Provide the [X, Y] coordinate of the cell's center where the given text is located.  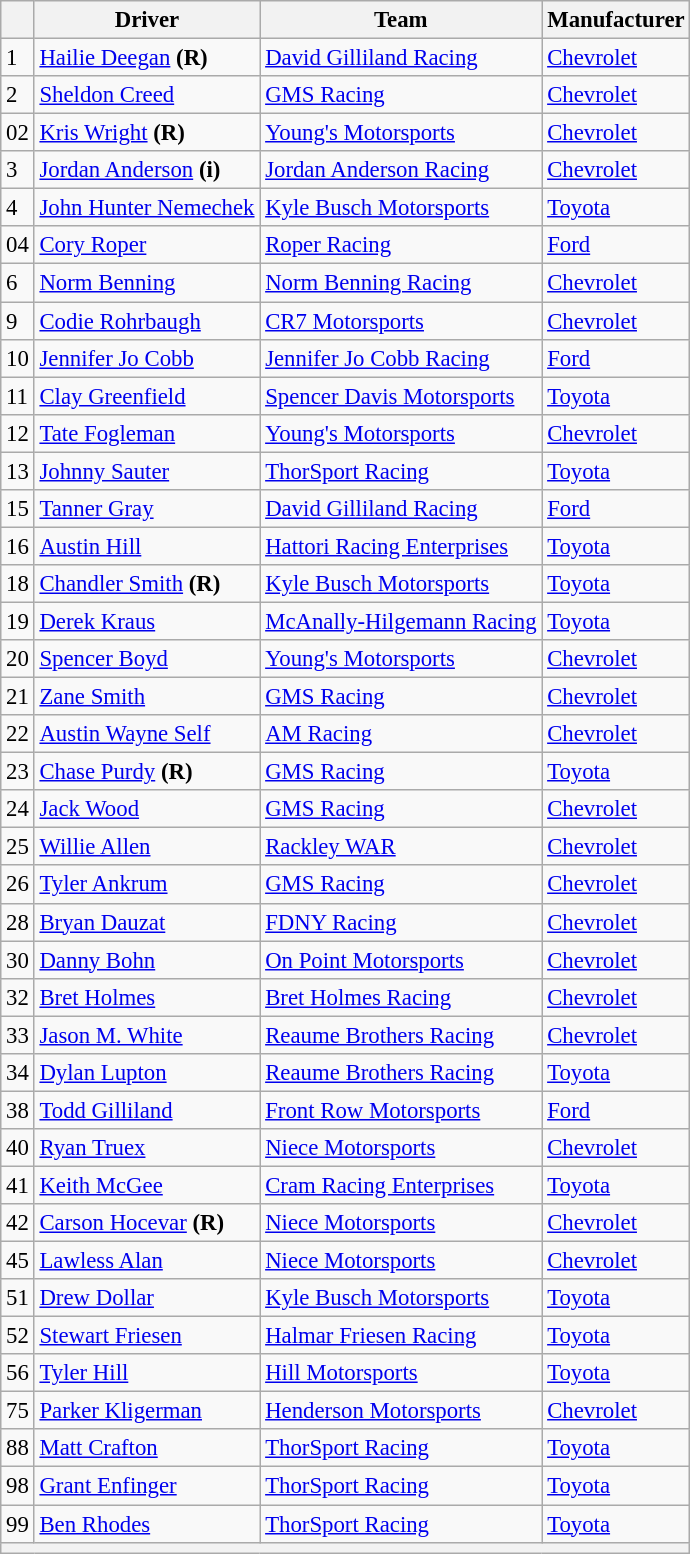
Jason M. White [147, 1035]
Matt Crafton [147, 1449]
Tyler Ankrum [147, 885]
41 [18, 1185]
Rackley WAR [401, 847]
99 [18, 1524]
Chandler Smith (R) [147, 584]
Tanner Gray [147, 509]
24 [18, 809]
Tyler Hill [147, 1373]
13 [18, 471]
25 [18, 847]
Johnny Sauter [147, 471]
AM Racing [401, 734]
Drew Dollar [147, 1298]
23 [18, 772]
Cram Racing Enterprises [401, 1185]
Stewart Friesen [147, 1336]
9 [18, 321]
Austin Wayne Self [147, 734]
Carson Hocevar (R) [147, 1223]
6 [18, 283]
Jack Wood [147, 809]
Willie Allen [147, 847]
Norm Benning Racing [401, 283]
On Point Motorsports [401, 960]
Spencer Boyd [147, 659]
15 [18, 509]
22 [18, 734]
Ben Rhodes [147, 1524]
34 [18, 1073]
Tate Fogleman [147, 433]
Hattori Racing Enterprises [401, 546]
Derek Kraus [147, 621]
16 [18, 546]
Sheldon Creed [147, 95]
Jordan Anderson (i) [147, 170]
Parker Kligerman [147, 1411]
33 [18, 1035]
98 [18, 1486]
Grant Enfinger [147, 1486]
FDNY Racing [401, 922]
32 [18, 997]
26 [18, 885]
56 [18, 1373]
Bret Holmes [147, 997]
30 [18, 960]
Roper Racing [401, 245]
04 [18, 245]
Zane Smith [147, 697]
38 [18, 1110]
11 [18, 396]
45 [18, 1261]
75 [18, 1411]
21 [18, 697]
52 [18, 1336]
Clay Greenfield [147, 396]
Manufacturer [616, 20]
Front Row Motorsports [401, 1110]
Austin Hill [147, 546]
Jordan Anderson Racing [401, 170]
4 [18, 208]
Kris Wright (R) [147, 133]
02 [18, 133]
2 [18, 95]
Hill Motorsports [401, 1373]
88 [18, 1449]
28 [18, 922]
Hailie Deegan (R) [147, 58]
Driver [147, 20]
Halmar Friesen Racing [401, 1336]
Codie Rohrbaugh [147, 321]
Keith McGee [147, 1185]
3 [18, 170]
John Hunter Nemechek [147, 208]
Bryan Dauzat [147, 922]
20 [18, 659]
Henderson Motorsports [401, 1411]
12 [18, 433]
CR7 Motorsports [401, 321]
Todd Gilliland [147, 1110]
19 [18, 621]
Norm Benning [147, 283]
1 [18, 58]
Chase Purdy (R) [147, 772]
51 [18, 1298]
40 [18, 1148]
42 [18, 1223]
Ryan Truex [147, 1148]
Spencer Davis Motorsports [401, 396]
Danny Bohn [147, 960]
18 [18, 584]
Team [401, 20]
Cory Roper [147, 245]
Bret Holmes Racing [401, 997]
Lawless Alan [147, 1261]
10 [18, 358]
Jennifer Jo Cobb Racing [401, 358]
McAnally-Hilgemann Racing [401, 621]
Dylan Lupton [147, 1073]
Jennifer Jo Cobb [147, 358]
